Locate the cell with the specified text and output its (x, y) center coordinate. 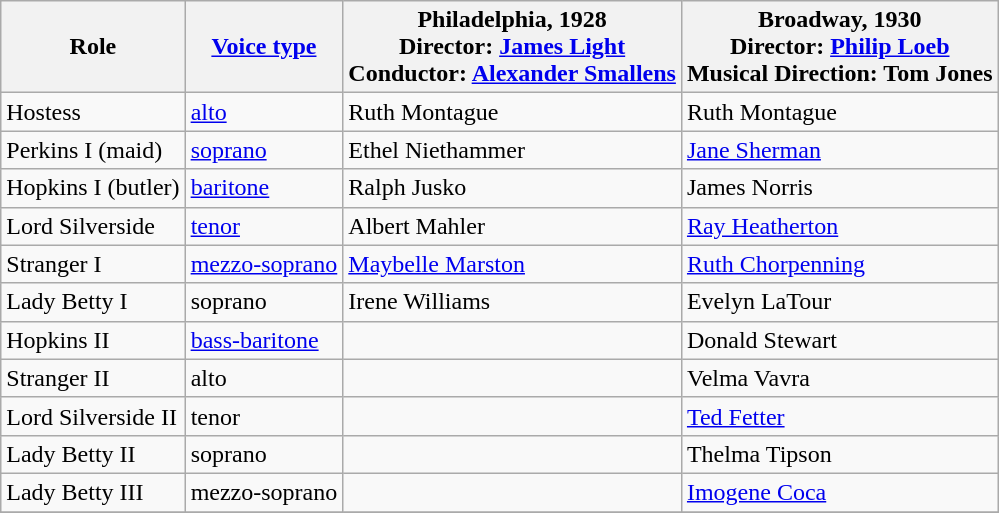
Ruth Chorpenning (840, 264)
Broadway, 1930Director: Philip LoebMusical Direction: Tom Jones (840, 47)
Velma Vavra (840, 378)
Imogene Coca (840, 492)
Evelyn LaTour (840, 302)
Stranger II (93, 378)
Lord Silverside II (93, 416)
Hopkins II (93, 340)
Donald Stewart (840, 340)
bass-baritone (264, 340)
Lady Betty I (93, 302)
baritone (264, 188)
Voice type (264, 47)
Philadelphia, 1928Director: James LightConductor: Alexander Smallens (512, 47)
Irene Williams (512, 302)
Jane Sherman (840, 150)
Role (93, 47)
Lady Betty II (93, 454)
Stranger I (93, 264)
Thelma Tipson (840, 454)
Perkins I (maid) (93, 150)
Hostess (93, 112)
Ray Heatherton (840, 226)
Ethel Niethammer (512, 150)
Maybelle Marston (512, 264)
Ted Fetter (840, 416)
James Norris (840, 188)
Albert Mahler (512, 226)
Ralph Jusko (512, 188)
Hopkins I (butler) (93, 188)
Lord Silverside (93, 226)
Lady Betty III (93, 492)
